Extract the (X, Y) coordinate from the center of the cell holding the provided text.  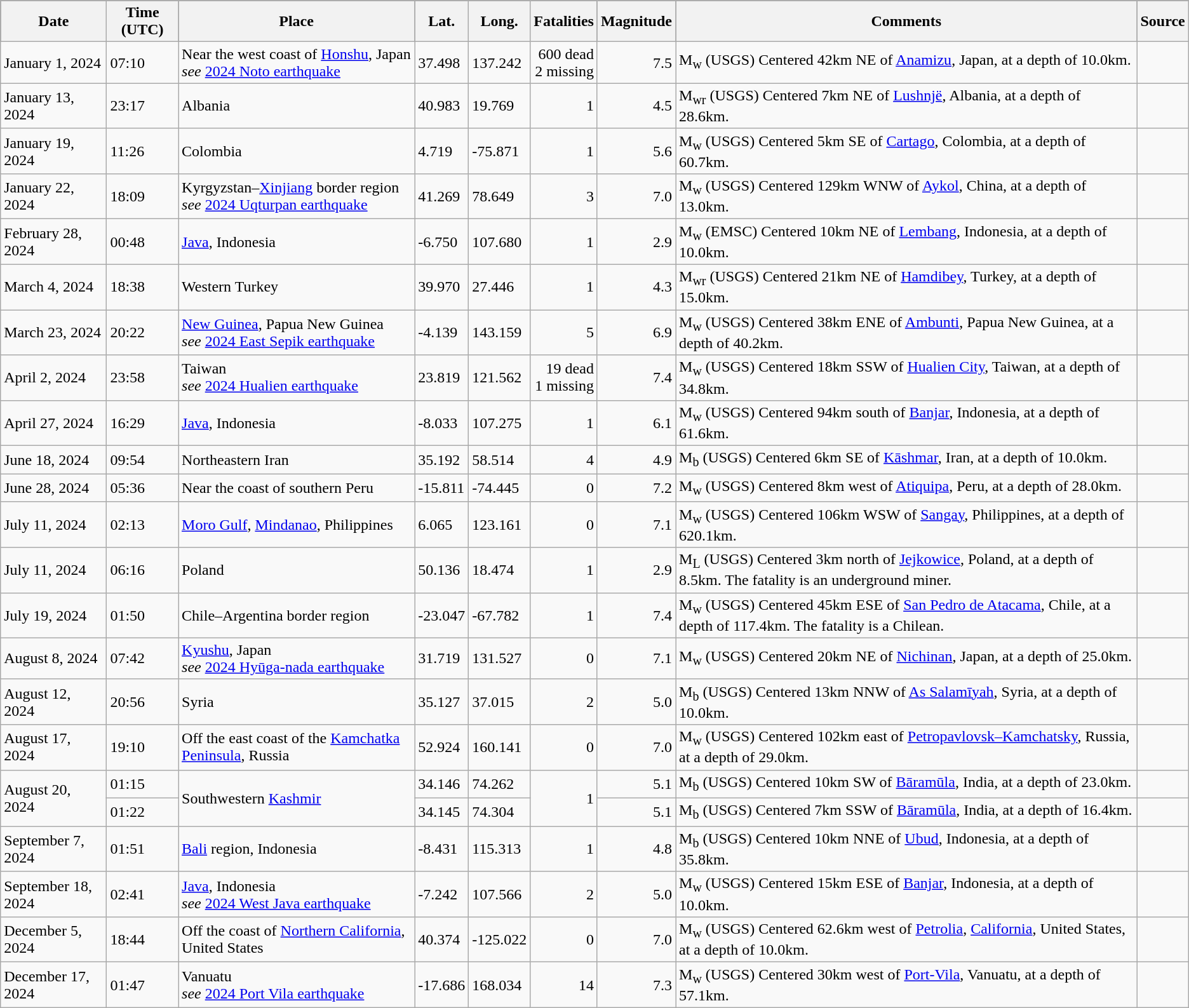
Comments (906, 22)
107.680 (499, 241)
58.514 (499, 460)
5 (564, 333)
23.819 (442, 377)
Mw (USGS) Centered 102km east of Petropavlovsk–Kamchatsky, Russia, at a depth of 29.0km. (906, 747)
4.5 (636, 105)
4.3 (636, 287)
Vanuatusee 2024 Port Vila earthquake (297, 984)
34.146 (442, 784)
April 2, 2024 (53, 377)
Mwr (USGS) Centered 7km NE of Lushnjë, Albania, at a depth of 28.6km. (906, 105)
18:09 (142, 197)
-125.022 (499, 939)
September 18, 2024 (53, 894)
01:47 (142, 984)
April 27, 2024 (53, 423)
107.566 (499, 894)
February 28, 2024 (53, 241)
01:50 (142, 615)
137.242 (499, 62)
3 (564, 197)
18:38 (142, 287)
23:17 (142, 105)
35.192 (442, 460)
Mw (USGS) Centered 8km west of Atiquipa, Peru, at a depth of 28.0km. (906, 488)
11:26 (142, 151)
Southwestern Kashmir (297, 798)
Mw (USGS) Centered 20km NE of Nichinan, Japan, at a depth of 25.0km. (906, 658)
January 1, 2024 (53, 62)
-7.242 (442, 894)
January 22, 2024 (53, 197)
January 13, 2024 (53, 105)
July 19, 2024 (53, 615)
52.924 (442, 747)
Kyrgyzstan–Xinjiang border regionsee 2024 Uqturpan earthquake (297, 197)
Mw (USGS) Centered 45km ESE of San Pedro de Atacama, Chile, at a depth of 117.4km. The fatality is a Chilean. (906, 615)
34.145 (442, 812)
4.8 (636, 849)
19:10 (142, 747)
-23.047 (442, 615)
January 19, 2024 (53, 151)
-75.871 (499, 151)
Time (UTC) (142, 22)
Mw (USGS) Centered 62.6km west of Petrolia, California, United States, at a depth of 10.0km. (906, 939)
Source (1162, 22)
4 (564, 460)
40.983 (442, 105)
20:56 (142, 701)
160.141 (499, 747)
19.769 (499, 105)
Bali region, Indonesia (297, 849)
02:13 (142, 525)
40.374 (442, 939)
Fatalities (564, 22)
Java, Indonesiasee 2024 West Java earthquake (297, 894)
Poland (297, 570)
74.262 (499, 784)
-8.431 (442, 849)
August 20, 2024 (53, 798)
6.065 (442, 525)
7.5 (636, 62)
Mw (USGS) Centered 94km south of Banjar, Indonesia, at a depth of 61.6km. (906, 423)
Mb (USGS) Centered 10km SW of Bāramūla, India, at a depth of 23.0km. (906, 784)
Mw (EMSC) Centered 10km NE of Lembang, Indonesia, at a depth of 10.0km. (906, 241)
March 4, 2024 (53, 287)
Near the west coast of Honshu, Japansee 2024 Noto earthquake (297, 62)
Taiwansee 2024 Hualien earthquake (297, 377)
Magnitude (636, 22)
50.136 (442, 570)
September 7, 2024 (53, 849)
Place (297, 22)
Kyushu, Japansee 2024 Hyūga-nada earthquake (297, 658)
37.015 (499, 701)
Colombia (297, 151)
Mw (USGS) Centered 38km ENE of Ambunti, Papua New Guinea, at a depth of 40.2km. (906, 333)
New Guinea, Papua New Guineasee 2024 East Sepik earthquake (297, 333)
-4.139 (442, 333)
01:22 (142, 812)
Northeastern Iran (297, 460)
Date (53, 22)
18.474 (499, 570)
Western Turkey (297, 287)
August 12, 2024 (53, 701)
05:36 (142, 488)
Mb (USGS) Centered 10km NNE of Ubud, Indonesia, at a depth of 35.8km. (906, 849)
-67.782 (499, 615)
121.562 (499, 377)
Off the east coast of the Kamchatka Peninsula, Russia (297, 747)
Near the coast of southern Peru (297, 488)
6.1 (636, 423)
00:48 (142, 241)
-74.445 (499, 488)
5.6 (636, 151)
4.719 (442, 151)
Mw (USGS) Centered 42km NE of Anamizu, Japan, at a depth of 10.0km. (906, 62)
18:44 (142, 939)
123.161 (499, 525)
01:15 (142, 784)
115.313 (499, 849)
December 5, 2024 (53, 939)
Syria (297, 701)
Mb (USGS) Centered 13km NNW of As Salamīyah, Syria, at a depth of 10.0km. (906, 701)
March 23, 2024 (53, 333)
131.527 (499, 658)
Mb (USGS) Centered 7km SSW of Bāramūla, India, at a depth of 16.4km. (906, 812)
Mw (USGS) Centered 30km west of Port-Vila, Vanuatu, at a depth of 57.1km. (906, 984)
02:41 (142, 894)
23:58 (142, 377)
June 18, 2024 (53, 460)
August 17, 2024 (53, 747)
20:22 (142, 333)
Albania (297, 105)
Mb (USGS) Centered 6km SE of Kāshmar, Iran, at a depth of 10.0km. (906, 460)
107.275 (499, 423)
Chile–Argentina border region (297, 615)
Mw (USGS) Centered 5km SE of Cartago, Colombia, at a depth of 60.7km. (906, 151)
August 8, 2024 (53, 658)
-17.686 (442, 984)
09:54 (142, 460)
-15.811 (442, 488)
-8.033 (442, 423)
June 28, 2024 (53, 488)
07:42 (142, 658)
01:51 (142, 849)
31.719 (442, 658)
27.446 (499, 287)
600 dead2 missing (564, 62)
7.3 (636, 984)
Mw (USGS) Centered 15km ESE of Banjar, Indonesia, at a depth of 10.0km. (906, 894)
168.034 (499, 984)
35.127 (442, 701)
78.649 (499, 197)
14 (564, 984)
Mw (USGS) Centered 106km WSW of Sangay, Philippines, at a depth of 620.1km. (906, 525)
ML (USGS) Centered 3km north of Jejkowice, Poland, at a depth of 8.5km. The fatality is an underground miner. (906, 570)
07:10 (142, 62)
6.9 (636, 333)
06:16 (142, 570)
143.159 (499, 333)
39.970 (442, 287)
16:29 (142, 423)
Mw (USGS) Centered 18km SSW of Hualien City, Taiwan, at a depth of 34.8km. (906, 377)
Lat. (442, 22)
Long. (499, 22)
-6.750 (442, 241)
December 17, 2024 (53, 984)
19 dead1 missing (564, 377)
37.498 (442, 62)
Mwr (USGS) Centered 21km NE of Hamdibey, Turkey, at a depth of 15.0km. (906, 287)
Moro Gulf, Mindanao, Philippines (297, 525)
Off the coast of Northern California, United States (297, 939)
7.2 (636, 488)
4.9 (636, 460)
74.304 (499, 812)
41.269 (442, 197)
Mw (USGS) Centered 129km WNW of Aykol, China, at a depth of 13.0km. (906, 197)
